Scan for the cell matching the given text and deliver its (x, y) coordinate at center. 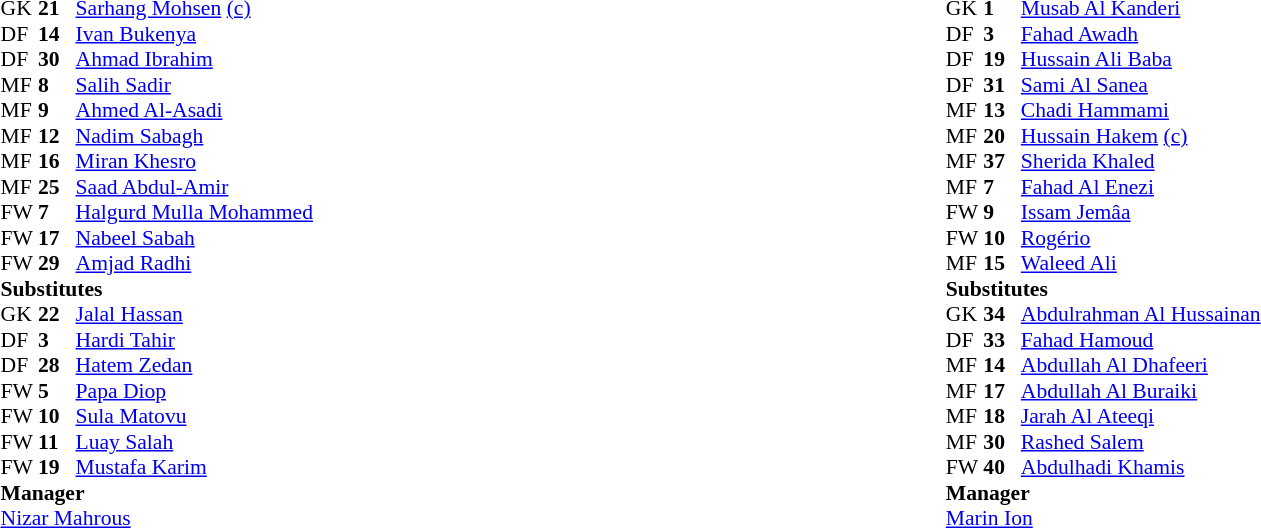
37 (1002, 161)
Abdullah Al Dhafeeri (1141, 365)
Sami Al Sanea (1141, 85)
Papa Diop (194, 391)
Sula Matovu (194, 417)
33 (1002, 340)
Amjad Radhi (194, 263)
13 (1002, 111)
11 (57, 442)
Jarah Al Ateeqi (1141, 417)
Nadim Sabagh (194, 136)
Abdulrahman Al Hussainan (1141, 315)
Fahad Awadh (1141, 34)
18 (1002, 417)
Issam Jemâa (1141, 213)
Hatem Zedan (194, 365)
Mustafa Karim (194, 467)
Hussain Ali Baba (1141, 59)
20 (1002, 136)
34 (1002, 315)
Fahad Hamoud (1141, 340)
Rashed Salem (1141, 442)
5 (57, 391)
Rogério (1141, 238)
16 (57, 161)
Sherida Khaled (1141, 161)
Nabeel Sabah (194, 238)
8 (57, 85)
Waleed Ali (1141, 263)
12 (57, 136)
25 (57, 187)
Jalal Hassan (194, 315)
Chadi Hammami (1141, 111)
Ahmad Ibrahim (194, 59)
Abdullah Al Buraiki (1141, 391)
15 (1002, 263)
Halgurd Mulla Mohammed (194, 213)
40 (1002, 467)
Ahmed Al-Asadi (194, 111)
Fahad Al Enezi (1141, 187)
Salih Sadir (194, 85)
Luay Salah (194, 442)
29 (57, 263)
Hardi Tahir (194, 340)
Hussain Hakem (c) (1141, 136)
Ivan Bukenya (194, 34)
28 (57, 365)
22 (57, 315)
Saad Abdul-Amir (194, 187)
31 (1002, 85)
Abdulhadi Khamis (1141, 467)
Miran Khesro (194, 161)
